Scan for the cell matching the given text and deliver its (X, Y) coordinate at center. 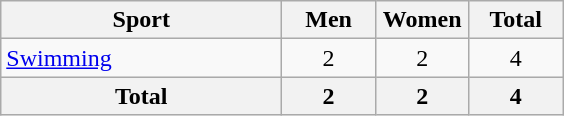
Women (422, 20)
Sport (142, 20)
Men (329, 20)
Swimming (142, 58)
